Return the (X, Y) coordinate for the center point of the cell that contains the specified text.  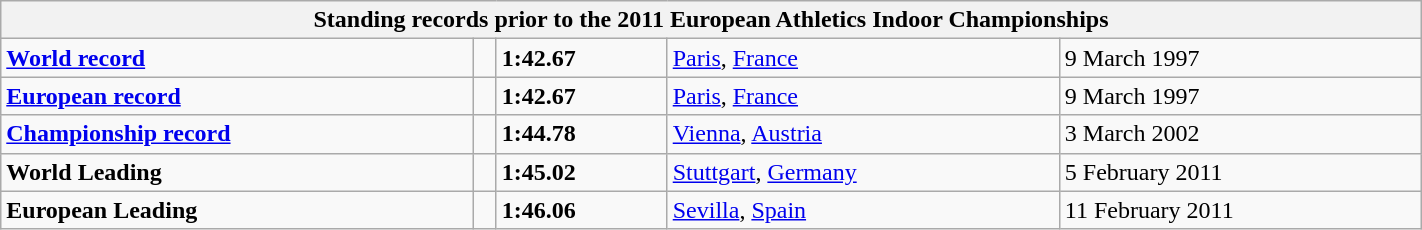
11 February 2011 (1240, 210)
Stuttgart, Germany (863, 172)
World Leading (238, 172)
Vienna, Austria (863, 134)
European Leading (238, 210)
1:46.06 (582, 210)
Sevilla, Spain (863, 210)
European record (238, 96)
1:45.02 (582, 172)
Championship record (238, 134)
World record (238, 58)
1:44.78 (582, 134)
3 March 2002 (1240, 134)
Standing records prior to the 2011 European Athletics Indoor Championships (711, 20)
5 February 2011 (1240, 172)
